Capture the cell that displays the provided text and extract its (X, Y) central coordinate. 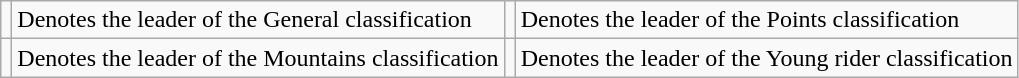
Denotes the leader of the General classification (258, 20)
Denotes the leader of the Points classification (766, 20)
Denotes the leader of the Mountains classification (258, 58)
Denotes the leader of the Young rider classification (766, 58)
